Find where the given text appears and provide that cell's center as (x, y) coordinate. 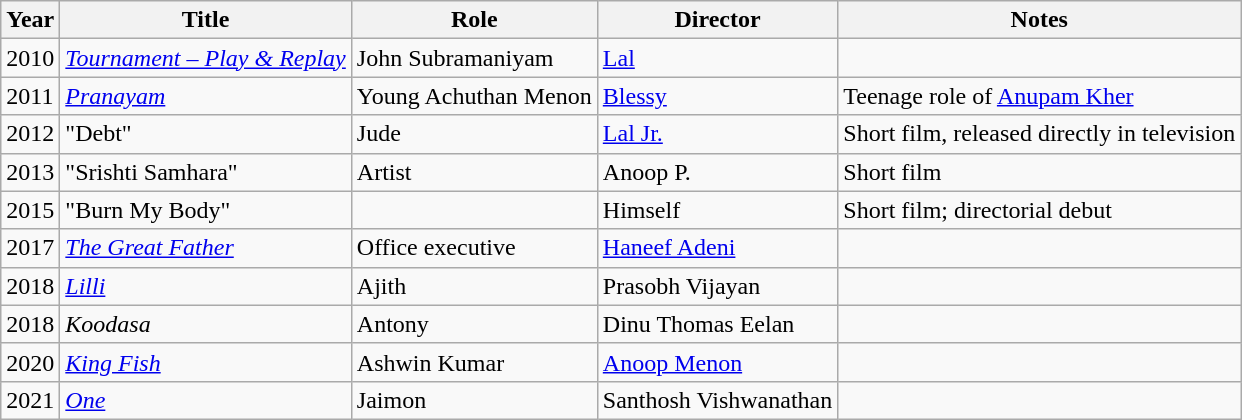
2011 (30, 96)
Short film (1040, 172)
Year (30, 20)
Office executive (474, 248)
"Burn My Body" (206, 210)
2015 (30, 210)
Prasobh Vijayan (717, 286)
Anoop P. (717, 172)
Pranayam (206, 96)
Teenage role of Anupam Kher (1040, 96)
Short film; directorial debut (1040, 210)
Short film, released directly in television (1040, 134)
Director (717, 20)
King Fish (206, 362)
Tournament – Play & Replay (206, 58)
One (206, 400)
2012 (30, 134)
Haneef Adeni (717, 248)
2020 (30, 362)
Anoop Menon (717, 362)
Himself (717, 210)
Lal (717, 58)
Lal Jr. (717, 134)
Jude (474, 134)
Santhosh Vishwanathan (717, 400)
The Great Father (206, 248)
Jaimon (474, 400)
"Srishti Samhara" (206, 172)
"Debt" (206, 134)
Blessy (717, 96)
Koodasa (206, 324)
Role (474, 20)
Notes (1040, 20)
2021 (30, 400)
Ajith (474, 286)
Dinu Thomas Eelan (717, 324)
2017 (30, 248)
Antony (474, 324)
Young Achuthan Menon (474, 96)
Lilli (206, 286)
2013 (30, 172)
John Subramaniyam (474, 58)
Ashwin Kumar (474, 362)
Title (206, 20)
Artist (474, 172)
2010 (30, 58)
